Determine the [x, y] coordinate at the center of the cell enclosing the given text.  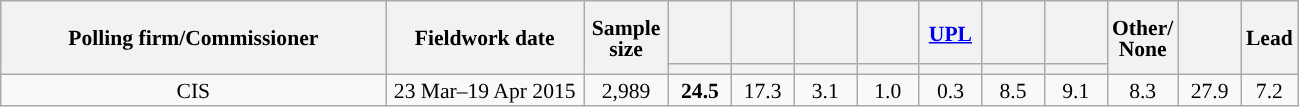
CIS [194, 90]
17.3 [762, 90]
7.2 [1270, 90]
24.5 [700, 90]
3.1 [826, 90]
1.0 [888, 90]
Other/None [1142, 38]
Polling firm/Commissioner [194, 38]
8.5 [1014, 90]
2,989 [626, 90]
27.9 [1210, 90]
8.3 [1142, 90]
9.1 [1076, 90]
Lead [1270, 38]
Fieldwork date [485, 38]
23 Mar–19 Apr 2015 [485, 90]
0.3 [950, 90]
UPL [950, 32]
Sample size [626, 38]
